Return (X, Y) of the center of cell containing provided text 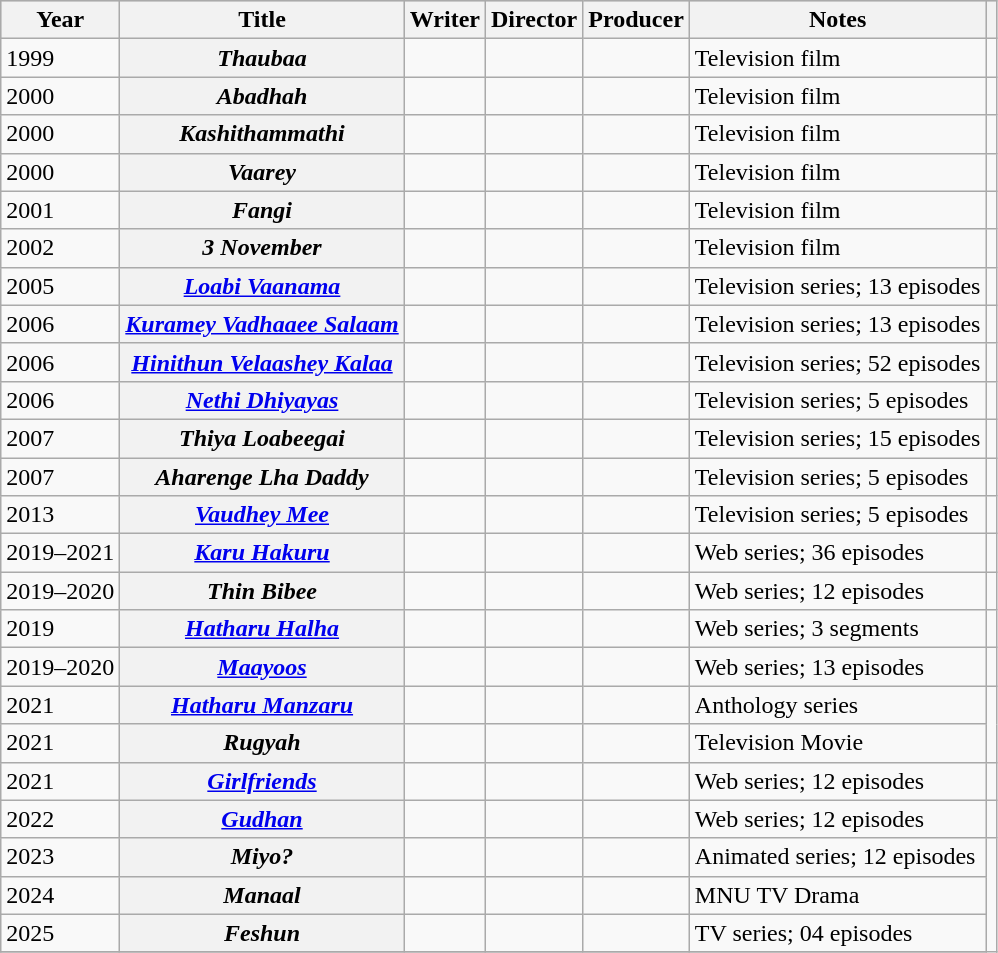
Thin Bibee (262, 591)
Rugyah (262, 743)
Web series; 36 episodes (838, 553)
2025 (60, 933)
Television series; 52 episodes (838, 362)
2019 (60, 629)
Hatharu Halha (262, 629)
2013 (60, 515)
Aharenge Lha Daddy (262, 477)
Girlfriends (262, 781)
Kashithammathi (262, 134)
Manaal (262, 895)
TV series; 04 episodes (838, 933)
Vaudhey Mee (262, 515)
Television series; 15 episodes (838, 438)
Gudhan (262, 819)
Fangi (262, 210)
2005 (60, 286)
2002 (60, 248)
Web series; 3 segments (838, 629)
2024 (60, 895)
Vaarey (262, 172)
Miyo? (262, 857)
2022 (60, 819)
Abadhah (262, 96)
Kuramey Vadhaaee Salaam (262, 324)
Notes (838, 20)
Director (534, 20)
Anthology series (838, 705)
Title (262, 20)
2019–2021 (60, 553)
3 November (262, 248)
2001 (60, 210)
Television Movie (838, 743)
Maayoos (262, 667)
Thiya Loabeegai (262, 438)
Thaubaa (262, 58)
2023 (60, 857)
Producer (636, 20)
MNU TV Drama (838, 895)
Writer (444, 20)
Feshun (262, 933)
Year (60, 20)
Hinithun Velaashey Kalaa (262, 362)
1999 (60, 58)
Nethi Dhiyayas (262, 400)
Animated series; 12 episodes (838, 857)
Loabi Vaanama (262, 286)
Web series; 13 episodes (838, 667)
Karu Hakuru (262, 553)
Hatharu Manzaru (262, 705)
